Identify which cell holds the provided text, then report its [X, Y] central coordinate. 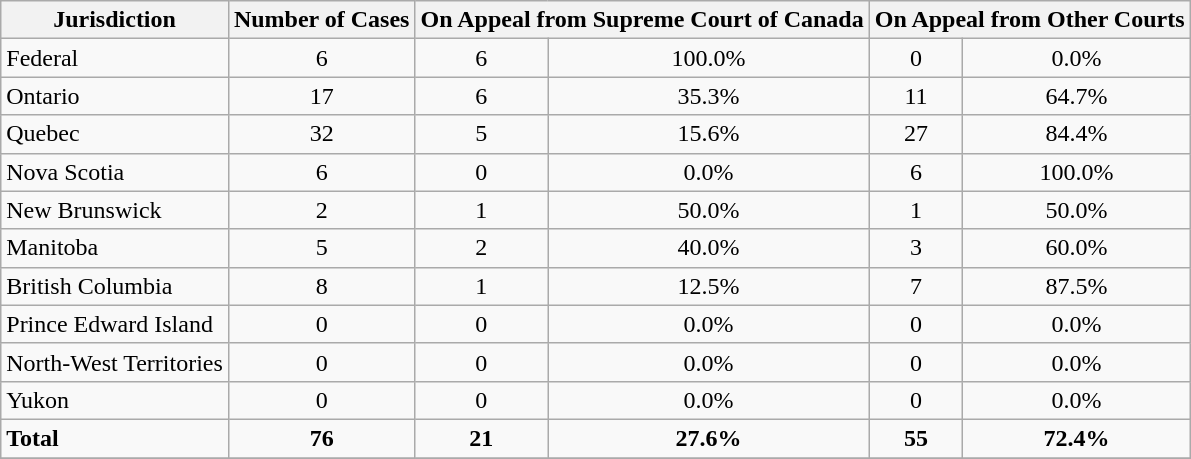
12.5% [709, 286]
7 [916, 286]
21 [482, 438]
11 [916, 96]
On Appeal from Other Courts [1030, 20]
55 [916, 438]
64.7% [1076, 96]
North-West Territories [115, 362]
76 [322, 438]
60.0% [1076, 248]
27.6% [709, 438]
New Brunswick [115, 210]
British Columbia [115, 286]
Federal [115, 58]
On Appeal from Supreme Court of Canada [642, 20]
Manitoba [115, 248]
Nova Scotia [115, 172]
Quebec [115, 134]
Number of Cases [322, 20]
Total [115, 438]
87.5% [1076, 286]
17 [322, 96]
15.6% [709, 134]
Jurisdiction [115, 20]
3 [916, 248]
72.4% [1076, 438]
Yukon [115, 400]
Ontario [115, 96]
8 [322, 286]
40.0% [709, 248]
84.4% [1076, 134]
Prince Edward Island [115, 324]
32 [322, 134]
27 [916, 134]
35.3% [709, 96]
